Find where the given text appears and provide that cell's center as (x, y) coordinate. 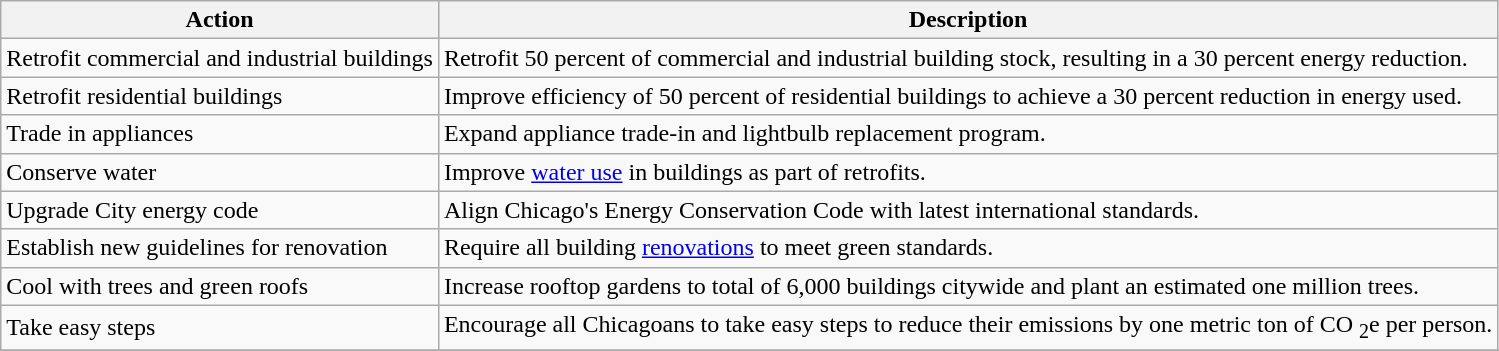
Expand appliance trade-in and lightbulb replacement program. (968, 134)
Establish new guidelines for renovation (220, 248)
Upgrade City energy code (220, 210)
Trade in appliances (220, 134)
Align Chicago's Energy Conservation Code with latest international standards. (968, 210)
Take easy steps (220, 327)
Improve water use in buildings as part of retrofits. (968, 172)
Retrofit commercial and industrial buildings (220, 58)
Retrofit 50 percent of commercial and industrial building stock, resulting in a 30 percent energy reduction. (968, 58)
Action (220, 20)
Description (968, 20)
Increase rooftop gardens to total of 6,000 buildings citywide and plant an estimated one million trees. (968, 286)
Conserve water (220, 172)
Retrofit residential buildings (220, 96)
Encourage all Chicagoans to take easy steps to reduce their emissions by one metric ton of CO 2e per person. (968, 327)
Cool with trees and green roofs (220, 286)
Require all building renovations to meet green standards. (968, 248)
Improve efficiency of 50 percent of residential buildings to achieve a 30 percent reduction in energy used. (968, 96)
